Find where the given text appears and provide that cell's center as [x, y] coordinate. 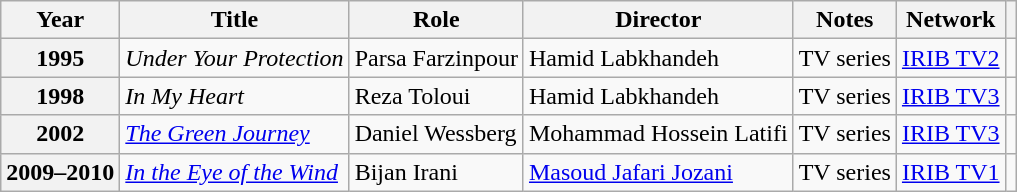
Daniel Wessberg [436, 134]
Title [234, 20]
Notes [844, 20]
In the Eye of the Wind [234, 172]
1998 [60, 96]
IRIB TV2 [950, 58]
2002 [60, 134]
1995 [60, 58]
2009–2010 [60, 172]
Reza Toloui [436, 96]
IRIB TV1 [950, 172]
In My Heart [234, 96]
Masoud Jafari Jozani [658, 172]
Mohammad Hossein Latifi [658, 134]
Year [60, 20]
Role [436, 20]
Director [658, 20]
Bijan Irani [436, 172]
Network [950, 20]
The Green Journey [234, 134]
Under Your Protection [234, 58]
Parsa Farzinpour [436, 58]
